Output the (X, Y) coordinate of the center of the cell containing the given text.  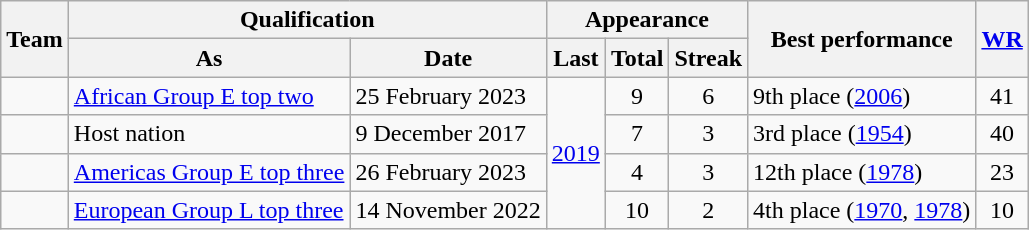
European Group L top three (209, 210)
4th place (1970, 1978) (862, 210)
26 February 2023 (448, 172)
41 (1002, 96)
Date (448, 58)
African Group E top two (209, 96)
As (209, 58)
9 (637, 96)
3rd place (1954) (862, 134)
12th place (1978) (862, 172)
Best performance (862, 39)
Streak (708, 58)
WR (1002, 39)
9 December 2017 (448, 134)
25 February 2023 (448, 96)
23 (1002, 172)
40 (1002, 134)
Team (35, 39)
6 (708, 96)
Americas Group E top three (209, 172)
2019 (576, 153)
Appearance (646, 20)
2 (708, 210)
9th place (2006) (862, 96)
Total (637, 58)
Host nation (209, 134)
4 (637, 172)
7 (637, 134)
14 November 2022 (448, 210)
Last (576, 58)
Qualification (307, 20)
